For the text-containing cell, return its midpoint in [X, Y] coordinate format. 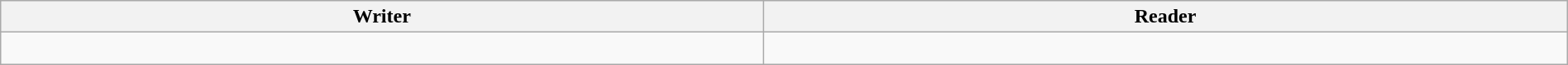
Reader [1166, 17]
Writer [382, 17]
